Return (X, Y) of the center of cell containing provided text 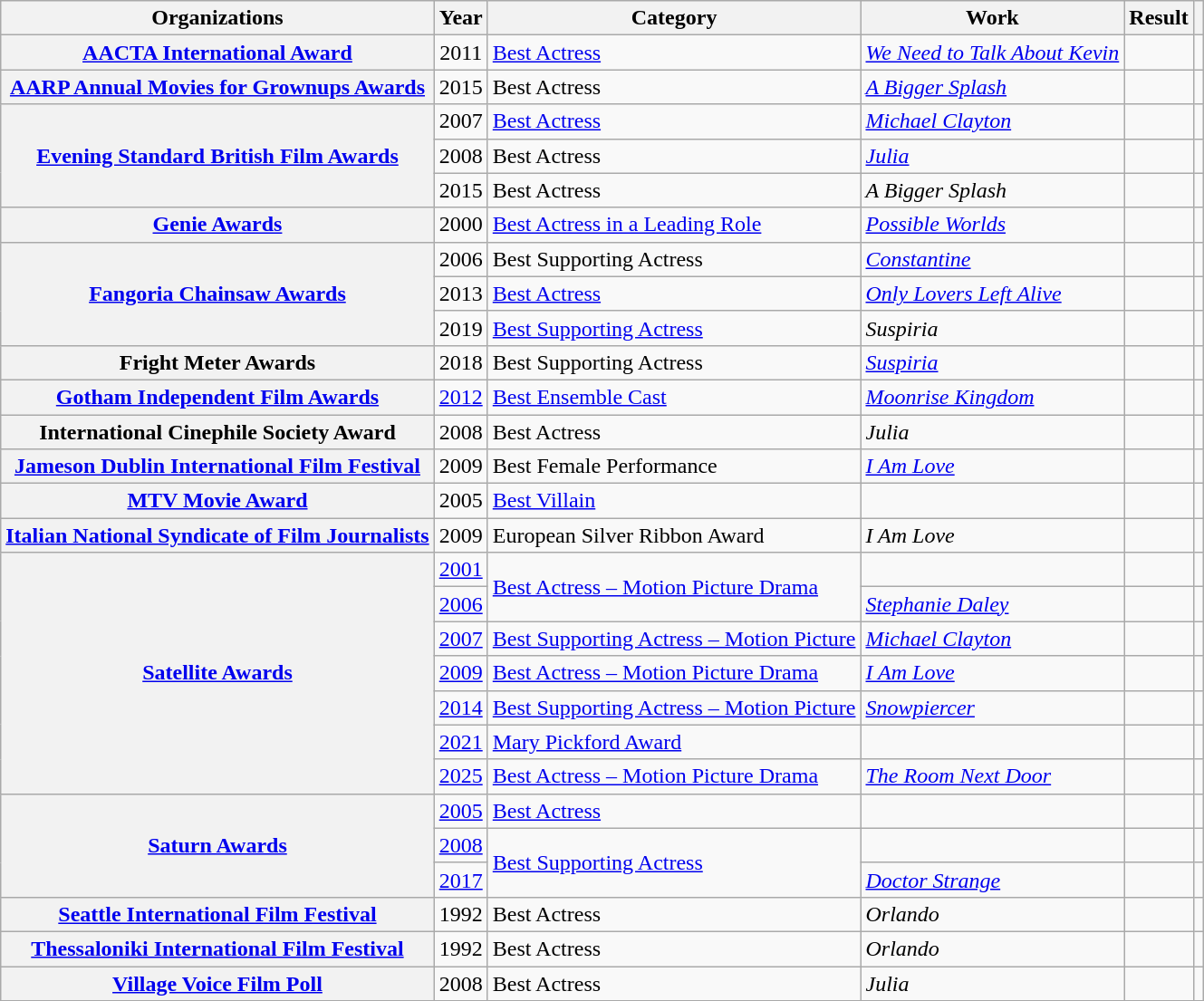
Constantine (993, 259)
Thessaloniki International Film Festival (217, 948)
Genie Awards (217, 225)
Fright Meter Awards (217, 362)
2025 (460, 776)
2013 (460, 294)
2001 (460, 570)
Best Actress in a Leading Role (674, 225)
2012 (460, 397)
2014 (460, 707)
Year (460, 18)
Gotham Independent Film Awards (217, 397)
MTV Movie Award (217, 501)
Jameson Dublin International Film Festival (217, 467)
AARP Annual Movies for Grownups Awards (217, 87)
2011 (460, 53)
Fangoria Chainsaw Awards (217, 294)
Village Voice Film Poll (217, 983)
Organizations (217, 18)
Seattle International Film Festival (217, 914)
Snowpiercer (993, 707)
2018 (460, 362)
Saturn Awards (217, 845)
International Cinephile Society Award (217, 432)
Best Female Performance (674, 467)
Italian National Syndicate of Film Journalists (217, 535)
Moonrise Kingdom (993, 397)
AACTA International Award (217, 53)
The Room Next Door (993, 776)
Satellite Awards (217, 673)
Category (674, 18)
2000 (460, 225)
Result (1159, 18)
Best Villain (674, 501)
Possible Worlds (993, 225)
Best Ensemble Cast (674, 397)
2021 (460, 742)
Mary Pickford Award (674, 742)
Doctor Strange (993, 880)
Work (993, 18)
2019 (460, 328)
European Silver Ribbon Award (674, 535)
Only Lovers Left Alive (993, 294)
We Need to Talk About Kevin (993, 53)
2017 (460, 880)
Stephanie Daley (993, 604)
Evening Standard British Film Awards (217, 156)
